Locate the cell with the specified text and output its [X, Y] center coordinate. 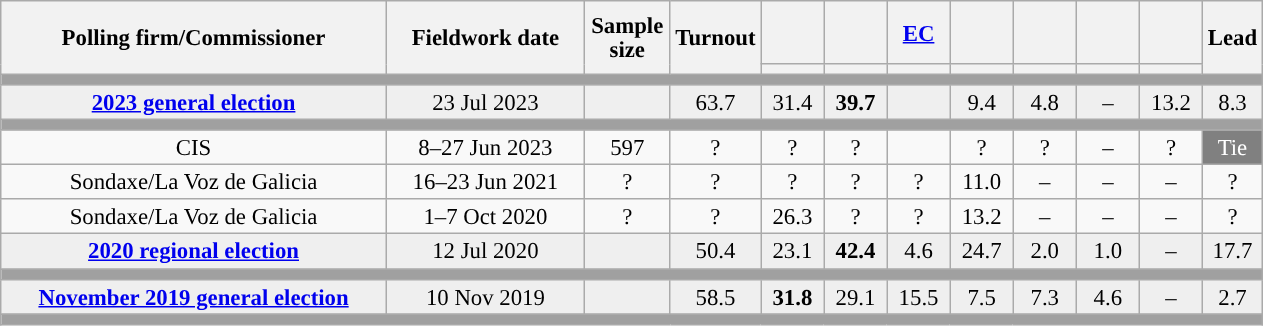
597 [627, 148]
Tie [1232, 148]
EC [918, 32]
42.4 [856, 252]
4.8 [1044, 102]
17.7 [1232, 252]
31.8 [792, 296]
26.3 [792, 218]
CIS [194, 148]
9.4 [982, 102]
2.0 [1044, 252]
2.7 [1232, 296]
Sample size [627, 38]
24.7 [982, 252]
Lead [1232, 38]
29.1 [856, 296]
10 Nov 2019 [485, 296]
Polling firm/Commissioner [194, 38]
11.0 [982, 182]
58.5 [716, 296]
Fieldwork date [485, 38]
15.5 [918, 296]
8.3 [1232, 102]
50.4 [716, 252]
16–23 Jun 2021 [485, 182]
2020 regional election [194, 252]
7.3 [1044, 296]
39.7 [856, 102]
8–27 Jun 2023 [485, 148]
23 Jul 2023 [485, 102]
12 Jul 2020 [485, 252]
7.5 [982, 296]
1.0 [1108, 252]
2023 general election [194, 102]
31.4 [792, 102]
63.7 [716, 102]
1–7 Oct 2020 [485, 218]
23.1 [792, 252]
Turnout [716, 38]
November 2019 general election [194, 296]
